Locate the cell with the specified text and output its (X, Y) center coordinate. 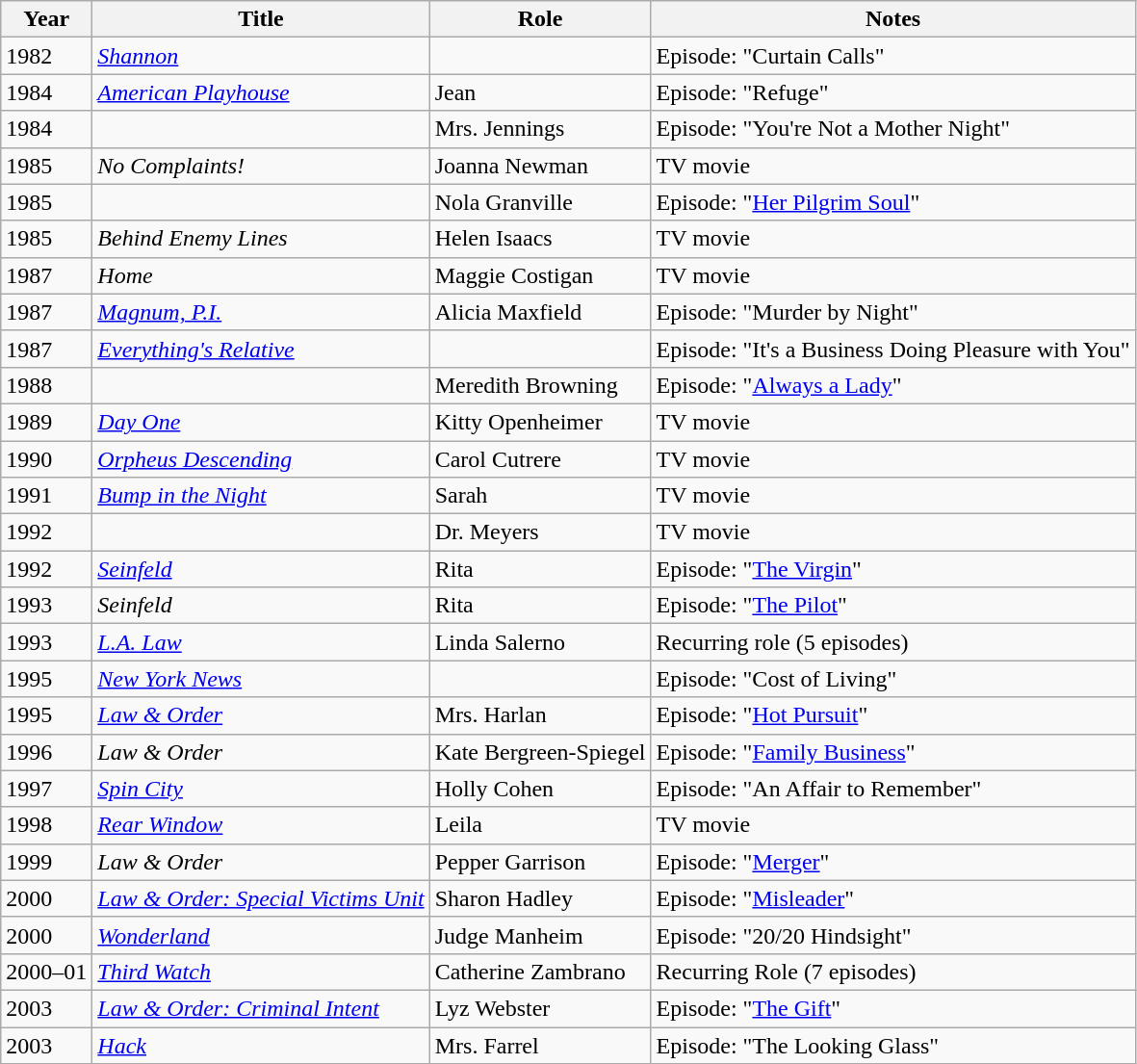
Pepper Garrison (540, 862)
Episode: "Merger" (893, 862)
Law & Order: Special Victims Unit (261, 898)
Dr. Meyers (540, 532)
Episode: "The Looking Glass" (893, 1045)
Role (540, 19)
Linda Salerno (540, 642)
Home (261, 275)
Episode: "Her Pilgrim Soul" (893, 202)
Lyz Webster (540, 1008)
Mrs. Farrel (540, 1045)
Nola Granville (540, 202)
1982 (46, 56)
1990 (46, 459)
Episode: "The Virgin" (893, 569)
Episode: "The Pilot" (893, 606)
Episode: "Always a Lady" (893, 385)
Everything's Relative (261, 349)
Episode: "Hot Pursuit" (893, 715)
New York News (261, 679)
Episode: "Cost of Living" (893, 679)
Holly Cohen (540, 789)
Notes (893, 19)
Wonderland (261, 935)
Episode: "It's a Business Doing Pleasure with You" (893, 349)
Episode: "Misleader" (893, 898)
Orpheus Descending (261, 459)
Kitty Openheimer (540, 422)
Recurring role (5 episodes) (893, 642)
Episode: "The Gift" (893, 1008)
1999 (46, 862)
Meredith Browning (540, 385)
Jean (540, 92)
Bump in the Night (261, 496)
American Playhouse (261, 92)
Sharon Hadley (540, 898)
Law & Order: Criminal Intent (261, 1008)
Episode: "Murder by Night" (893, 312)
Episode: "An Affair to Remember" (893, 789)
Episode: "20/20 Hindsight" (893, 935)
Maggie Costigan (540, 275)
Shannon (261, 56)
1988 (46, 385)
1996 (46, 752)
Third Watch (261, 972)
Rear Window (261, 825)
Mrs. Jennings (540, 129)
Helen Isaacs (540, 239)
1998 (46, 825)
1997 (46, 789)
Mrs. Harlan (540, 715)
Magnum, P.I. (261, 312)
Catherine Zambrano (540, 972)
Behind Enemy Lines (261, 239)
Spin City (261, 789)
Year (46, 19)
Carol Cutrere (540, 459)
L.A. Law (261, 642)
Recurring Role (7 episodes) (893, 972)
Episode: "Curtain Calls" (893, 56)
1991 (46, 496)
1989 (46, 422)
2000–01 (46, 972)
Alicia Maxfield (540, 312)
Day One (261, 422)
Kate Bergreen-Spiegel (540, 752)
Judge Manheim (540, 935)
Leila (540, 825)
Sarah (540, 496)
Joanna Newman (540, 166)
Episode: "Refuge" (893, 92)
Title (261, 19)
Episode: "Family Business" (893, 752)
No Complaints! (261, 166)
Hack (261, 1045)
Episode: "You're Not a Mother Night" (893, 129)
